Capture the cell that displays the provided text and extract its [x, y] central coordinate. 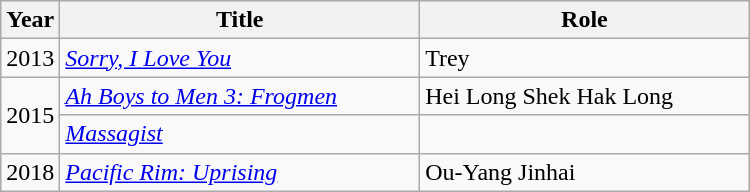
Massagist [240, 134]
Trey [585, 58]
Hei Long Shek Hak Long [585, 96]
2013 [30, 58]
Year [30, 20]
Ah Boys to Men 3: Frogmen [240, 96]
Ou-Yang Jinhai [585, 172]
2018 [30, 172]
2015 [30, 115]
Role [585, 20]
Title [240, 20]
Pacific Rim: Uprising [240, 172]
Sorry, I Love You [240, 58]
